Find where the given text appears and provide that cell's center as [X, Y] coordinate. 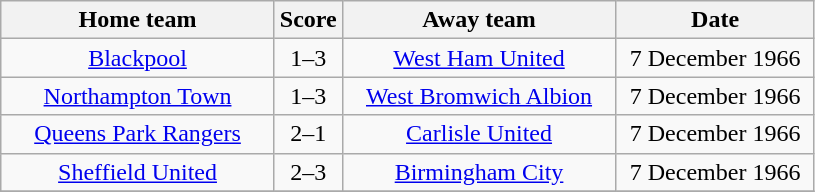
2–1 [308, 134]
Home team [138, 20]
Carlisle United [479, 134]
Away team [479, 20]
Birmingham City [479, 172]
Queens Park Rangers [138, 134]
Sheffield United [138, 172]
Northampton Town [138, 96]
West Bromwich Albion [479, 96]
Blackpool [138, 58]
2–3 [308, 172]
West Ham United [479, 58]
Date [716, 20]
Score [308, 20]
